Extract the (X, Y) coordinate from the center of the cell holding the provided text.  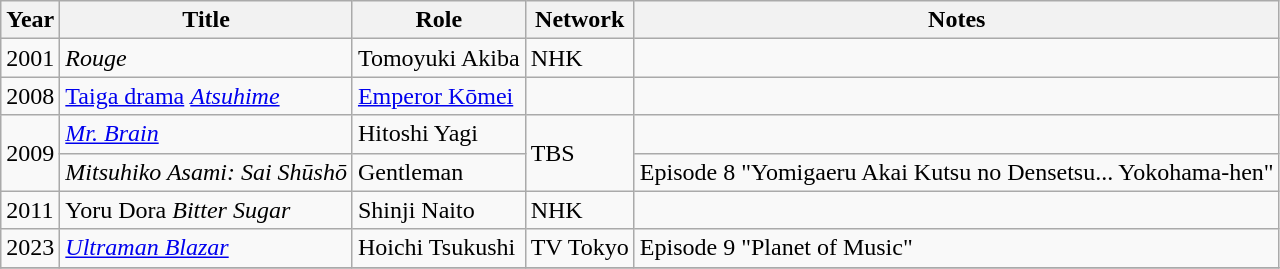
Notes (956, 20)
TBS (580, 153)
Rouge (206, 58)
Network (580, 20)
Episode 9 "Planet of Music" (956, 248)
Emperor Kōmei (438, 96)
Tomoyuki Akiba (438, 58)
2001 (30, 58)
Yoru Dora Bitter Sugar (206, 210)
TV Tokyo (580, 248)
Mr. Brain (206, 134)
2011 (30, 210)
Hoichi Tsukushi (438, 248)
2008 (30, 96)
2023 (30, 248)
Episode 8 "Yomigaeru Akai Kutsu no Densetsu... Yokohama-hen" (956, 172)
Mitsuhiko Asami: Sai Shūshō (206, 172)
Gentleman (438, 172)
2009 (30, 153)
Ultraman Blazar (206, 248)
Shinji Naito (438, 210)
Title (206, 20)
Role (438, 20)
Hitoshi Yagi (438, 134)
Taiga drama Atsuhime (206, 96)
Year (30, 20)
